Locate the cell with the specified text and output its [X, Y] center coordinate. 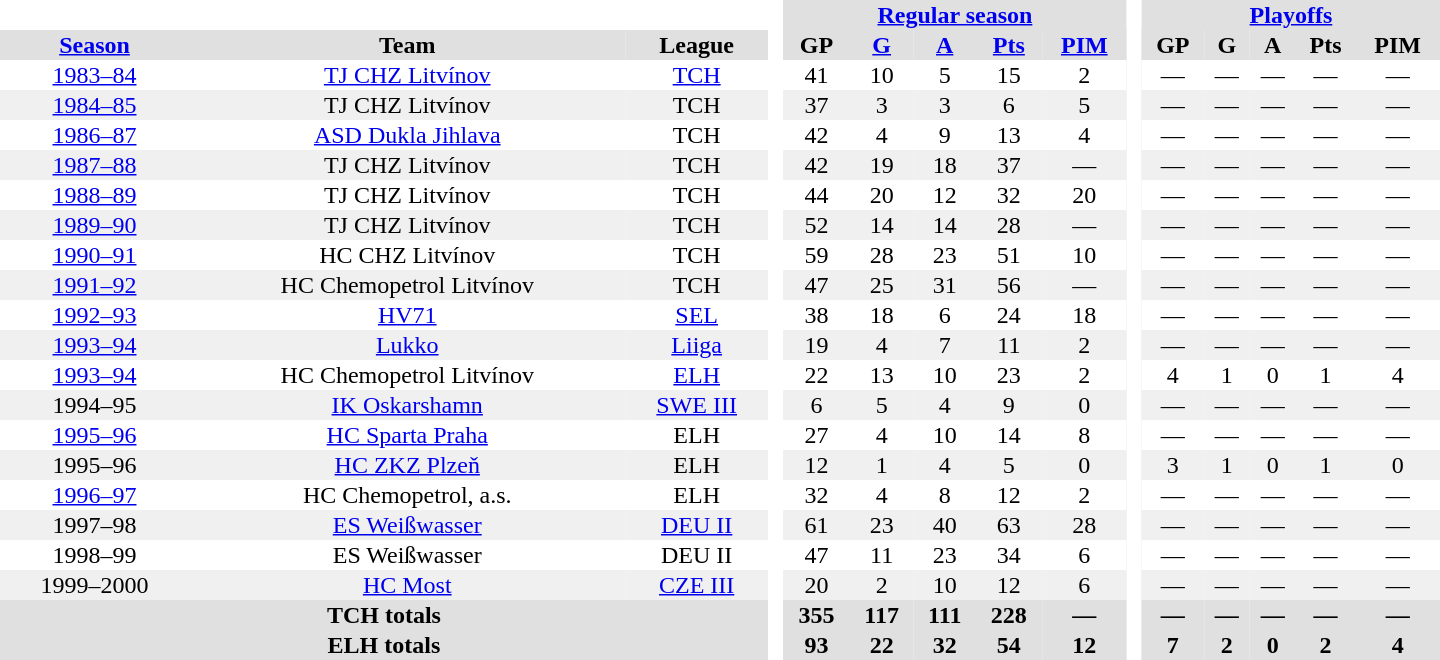
1986–87 [94, 135]
31 [945, 285]
HV71 [407, 315]
ASD Dukla Jihlava [407, 135]
Playoffs [1291, 15]
HC Most [407, 585]
HC ZKZ Plzeň [407, 465]
1983–84 [94, 75]
1992–93 [94, 315]
1997–98 [94, 525]
59 [816, 255]
111 [945, 615]
51 [1009, 255]
44 [816, 195]
HC Sparta Praha [407, 435]
61 [816, 525]
1990–91 [94, 255]
38 [816, 315]
63 [1009, 525]
25 [882, 285]
41 [816, 75]
HC Chemopetrol, a.s. [407, 495]
52 [816, 225]
117 [882, 615]
1989–90 [94, 225]
1998–99 [94, 555]
1988–89 [94, 195]
Regular season [954, 15]
1984–85 [94, 105]
Team [407, 45]
27 [816, 435]
24 [1009, 315]
228 [1009, 615]
1999–2000 [94, 585]
15 [1009, 75]
1987–88 [94, 165]
Season [94, 45]
56 [1009, 285]
355 [816, 615]
34 [1009, 555]
93 [816, 645]
1996–97 [94, 495]
CZE III [696, 585]
TCH totals [384, 615]
League [696, 45]
ELH totals [384, 645]
SEL [696, 315]
1994–95 [94, 405]
Liiga [696, 345]
IK Oskarshamn [407, 405]
Lukko [407, 345]
SWE III [696, 405]
54 [1009, 645]
40 [945, 525]
HC CHZ Litvínov [407, 255]
1991–92 [94, 285]
